Determine the [x, y] coordinate at the center of the cell enclosing the given text.  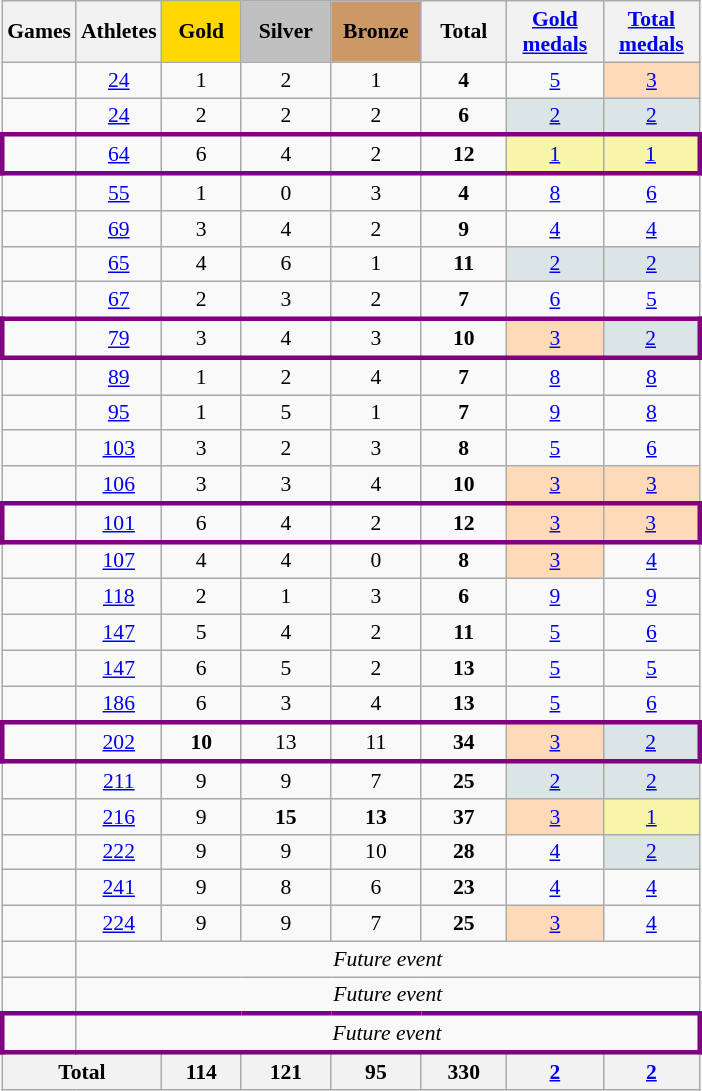
67 [119, 300]
Silver [286, 32]
186 [119, 704]
37 [464, 817]
330 [464, 1072]
211 [119, 780]
101 [119, 522]
34 [464, 742]
Gold medals [556, 32]
222 [119, 852]
69 [119, 229]
Bronze [376, 32]
23 [464, 888]
65 [119, 264]
121 [286, 1072]
79 [119, 338]
15 [286, 817]
114 [202, 1072]
Athletes [119, 32]
Total medals [652, 32]
224 [119, 924]
118 [119, 597]
107 [119, 560]
Gold [202, 32]
216 [119, 817]
241 [119, 888]
Games [39, 32]
106 [119, 484]
28 [464, 852]
202 [119, 742]
55 [119, 192]
89 [119, 376]
103 [119, 449]
64 [119, 154]
